Locate the cell with the specified text and output its (X, Y) center coordinate. 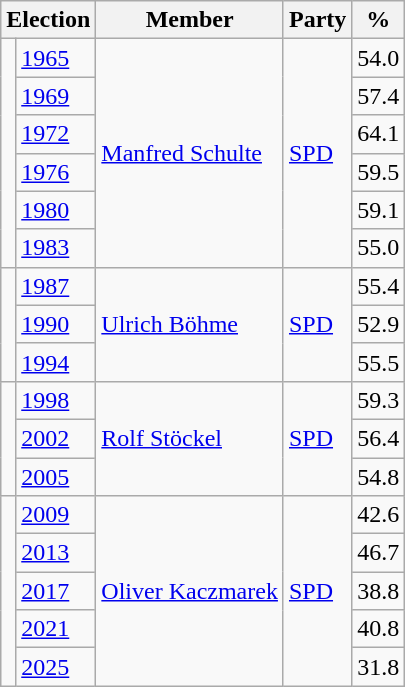
59.5 (378, 172)
59.1 (378, 210)
Party (317, 20)
56.4 (378, 438)
Rolf Stöckel (190, 438)
1972 (56, 134)
Ulrich Böhme (190, 324)
Manfred Schulte (190, 153)
55.0 (378, 248)
2017 (56, 591)
2021 (56, 629)
57.4 (378, 96)
40.8 (378, 629)
59.3 (378, 400)
54.8 (378, 477)
1994 (56, 362)
2005 (56, 477)
2025 (56, 667)
42.6 (378, 515)
1976 (56, 172)
31.8 (378, 667)
Oliver Kaczmarek (190, 591)
1980 (56, 210)
1990 (56, 324)
% (378, 20)
1965 (56, 58)
55.4 (378, 286)
46.7 (378, 553)
2002 (56, 438)
1983 (56, 248)
1969 (56, 96)
55.5 (378, 362)
52.9 (378, 324)
54.0 (378, 58)
38.8 (378, 591)
Member (190, 20)
1998 (56, 400)
64.1 (378, 134)
2009 (56, 515)
2013 (56, 553)
1987 (56, 286)
Election (48, 20)
